Determine the (x, y) coordinate at the center of the cell enclosing the given text.  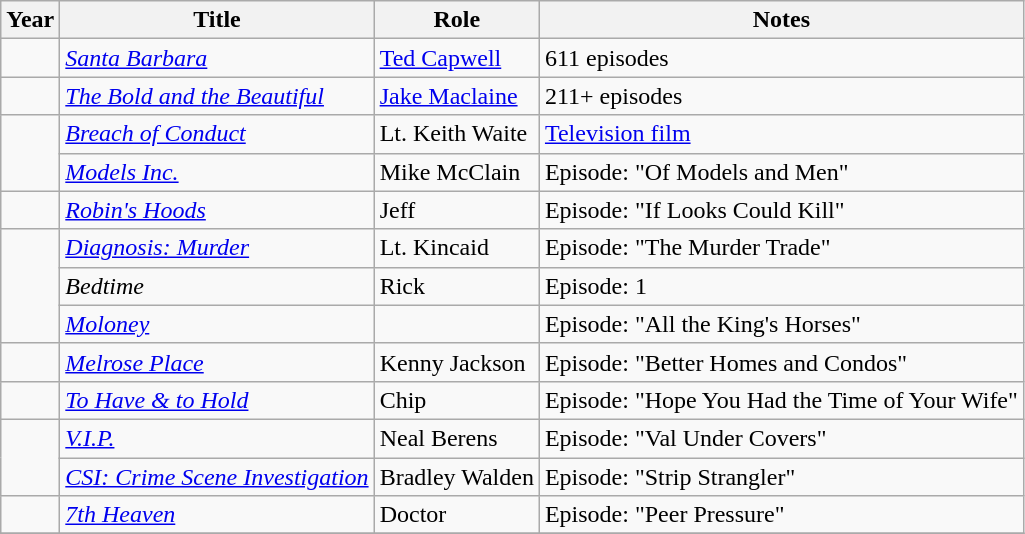
Bedtime (217, 286)
Episode: 1 (781, 286)
Moloney (217, 324)
Jake Maclaine (456, 96)
Episode: "Better Homes and Condos" (781, 362)
Ted Capwell (456, 58)
Title (217, 20)
Episode: "Strip Strangler" (781, 477)
CSI: Crime Scene Investigation (217, 477)
7th Heaven (217, 515)
Breach of Conduct (217, 134)
Notes (781, 20)
Lt. Kincaid (456, 248)
211+ episodes (781, 96)
Lt. Keith Waite (456, 134)
To Have & to Hold (217, 400)
Chip (456, 400)
Santa Barbara (217, 58)
Year (30, 20)
Episode: "Peer Pressure" (781, 515)
Melrose Place (217, 362)
Episode: "The Murder Trade" (781, 248)
Television film (781, 134)
Episode: "Val Under Covers" (781, 438)
Mike McClain (456, 172)
Episode: "If Looks Could Kill" (781, 210)
Kenny Jackson (456, 362)
Robin's Hoods (217, 210)
The Bold and the Beautiful (217, 96)
V.I.P. (217, 438)
Rick (456, 286)
Diagnosis: Murder (217, 248)
Episode: "Of Models and Men" (781, 172)
Doctor (456, 515)
611 episodes (781, 58)
Jeff (456, 210)
Episode: "Hope You Had the Time of Your Wife" (781, 400)
Role (456, 20)
Neal Berens (456, 438)
Episode: "All the King's Horses" (781, 324)
Models Inc. (217, 172)
Bradley Walden (456, 477)
